Scan for the cell matching the given text and deliver its (X, Y) coordinate at center. 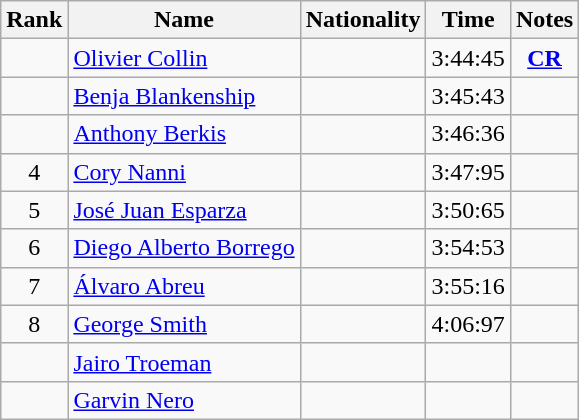
7 (34, 286)
3:46:36 (468, 134)
Name (184, 20)
4:06:97 (468, 324)
Notes (544, 20)
Rank (34, 20)
3:54:53 (468, 248)
Álvaro Abreu (184, 286)
6 (34, 248)
George Smith (184, 324)
4 (34, 172)
3:55:16 (468, 286)
3:50:65 (468, 210)
5 (34, 210)
3:47:95 (468, 172)
3:44:45 (468, 58)
Cory Nanni (184, 172)
Garvin Nero (184, 400)
José Juan Esparza (184, 210)
Nationality (363, 20)
Benja Blankenship (184, 96)
3:45:43 (468, 96)
Time (468, 20)
8 (34, 324)
Olivier Collin (184, 58)
CR (544, 58)
Anthony Berkis (184, 134)
Diego Alberto Borrego (184, 248)
Jairo Troeman (184, 362)
